Output the (x, y) coordinate of the center of the cell containing the given text.  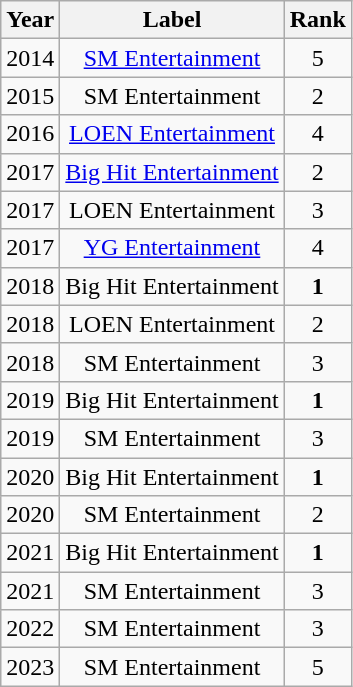
2023 (30, 667)
Rank (318, 20)
2022 (30, 629)
2014 (30, 58)
Year (30, 20)
YG Entertainment (172, 248)
2016 (30, 134)
2015 (30, 96)
Label (172, 20)
